Extract the (X, Y) coordinate from the center of the cell holding the provided text.  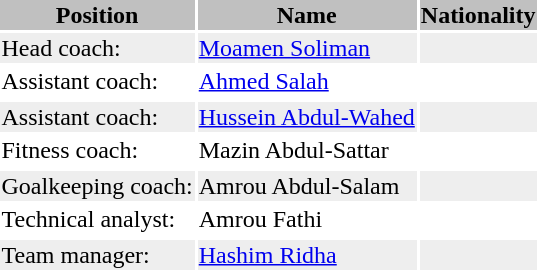
Hussein Abdul-Wahed (306, 117)
Mazin Abdul-Sattar (306, 150)
Amrou Abdul-Salam (306, 186)
Hashim Ridha (306, 255)
Head coach: (97, 48)
Name (306, 15)
Moamen Soliman (306, 48)
Team manager: (97, 255)
Fitness coach: (97, 150)
Nationality (478, 15)
Technical analyst: (97, 219)
Amrou Fathi (306, 219)
Goalkeeping coach: (97, 186)
Ahmed Salah (306, 81)
Position (97, 15)
